Output the (X, Y) coordinate of the center of the cell containing the given text.  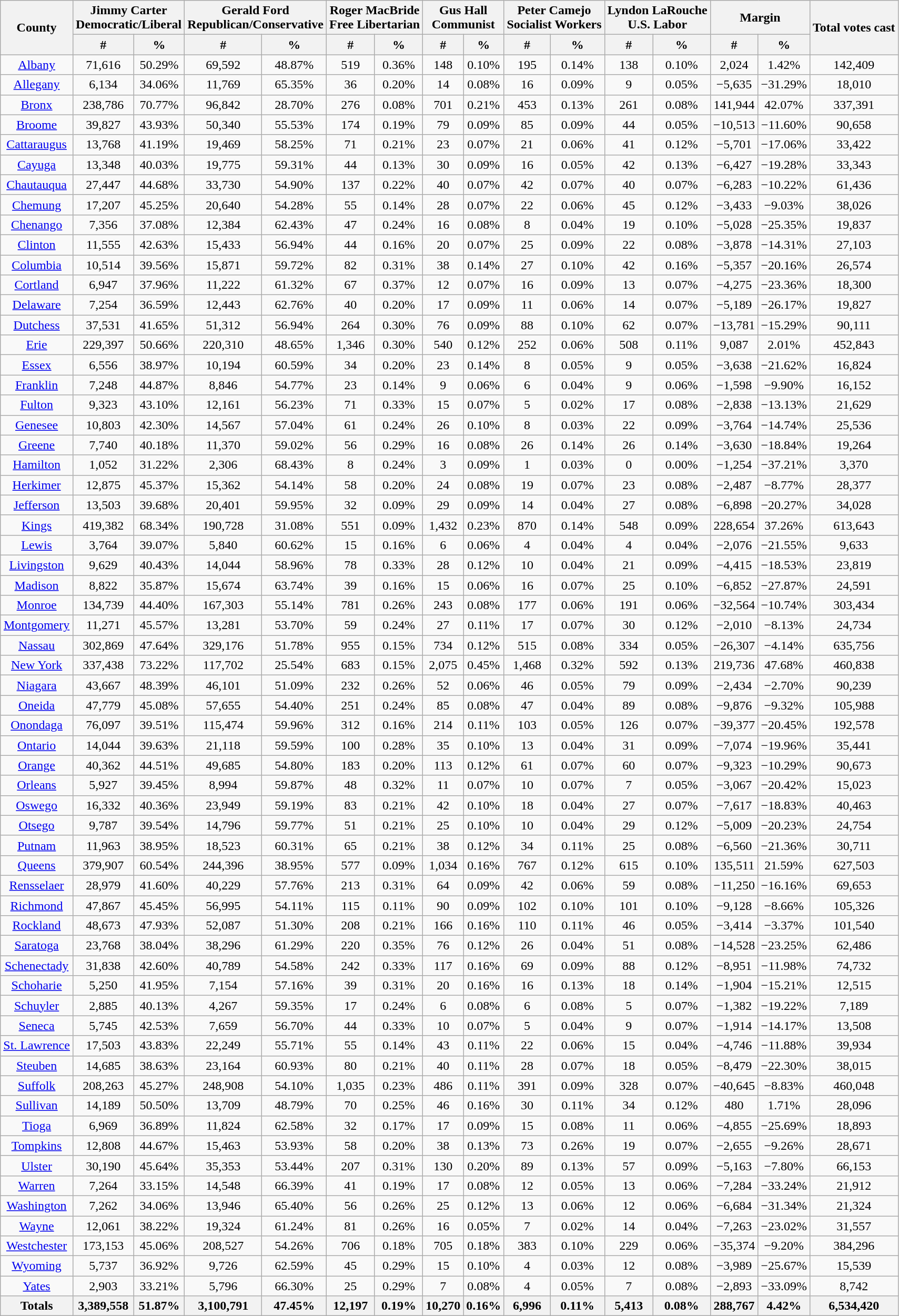
−4,746 (734, 1046)
Orleans (37, 785)
Broome (37, 125)
90,658 (854, 125)
54.77% (295, 385)
−22.30% (784, 1066)
54.90% (295, 185)
3,764 (103, 545)
62.43% (295, 225)
Gerald FordRepublican/Conservative (256, 18)
−9.03% (784, 205)
Ulster (37, 1166)
59.87% (295, 785)
Madison (37, 585)
7,189 (854, 1006)
19,264 (854, 445)
−1,382 (734, 1006)
−6,684 (734, 1206)
30,190 (103, 1166)
37.08% (159, 225)
54.26% (295, 1246)
−3,067 (734, 785)
192,578 (854, 725)
383 (527, 1246)
15,023 (854, 785)
−9.32% (784, 705)
Tioga (37, 1126)
65.40% (295, 1206)
238,786 (103, 105)
52 (443, 685)
50,340 (223, 125)
5,250 (103, 986)
31.22% (159, 465)
Erie (37, 345)
3 (443, 465)
8,846 (223, 385)
117 (443, 966)
191 (629, 605)
26,574 (854, 265)
Cortland (37, 285)
−3,764 (734, 425)
38.22% (159, 1226)
−26,307 (734, 645)
43,667 (103, 685)
25,536 (854, 425)
12,197 (350, 1306)
−11.98% (784, 966)
−14.31% (784, 245)
11,222 (223, 285)
102 (527, 905)
334 (629, 645)
Warren (37, 1186)
51.78% (295, 645)
12,443 (223, 305)
384,296 (854, 1246)
870 (527, 525)
23,768 (103, 946)
63.74% (295, 585)
16,824 (854, 365)
174 (350, 125)
7,248 (103, 385)
59.31% (295, 165)
515 (527, 645)
Oneida (37, 705)
207 (350, 1166)
31,557 (854, 1226)
36 (350, 85)
33,422 (854, 145)
90 (443, 905)
54.11% (295, 905)
60 (629, 765)
10,514 (103, 265)
101 (629, 905)
288,767 (734, 1306)
−19.28% (784, 165)
33,343 (854, 165)
40.36% (159, 805)
69 (527, 966)
28,096 (854, 1106)
73.22% (159, 665)
73 (527, 1146)
65.35% (295, 85)
19,324 (223, 1226)
−19.22% (784, 1006)
Tompkins (37, 1146)
48.79% (295, 1106)
16,152 (854, 385)
Queens (37, 865)
0.17% (399, 1126)
264 (350, 325)
59.96% (295, 725)
−10.29% (784, 765)
−4,415 (734, 565)
40,463 (854, 805)
54.28% (295, 205)
767 (527, 865)
38,015 (854, 1066)
−6,283 (734, 185)
190,728 (223, 525)
Herkimer (37, 485)
312 (350, 725)
577 (350, 865)
452,843 (854, 345)
7,254 (103, 305)
2,306 (223, 465)
13,508 (854, 1026)
48.87% (295, 65)
48.39% (159, 685)
−8,479 (734, 1066)
3,100,791 (223, 1306)
54.58% (295, 966)
60.31% (295, 845)
65 (350, 845)
−13,781 (734, 325)
228,654 (734, 525)
46,101 (223, 685)
45.37% (159, 485)
43.83% (159, 1046)
−20.42% (784, 785)
70 (350, 1106)
18,523 (223, 845)
302,869 (103, 645)
−6,852 (734, 585)
Totals (37, 1306)
1,468 (527, 665)
Kings (37, 525)
48,673 (103, 926)
Essex (37, 365)
−8.77% (784, 485)
21,912 (854, 1186)
Cattaraugus (37, 145)
56.70% (295, 1026)
96,842 (223, 105)
13,946 (223, 1206)
6,556 (103, 365)
4.42% (784, 1306)
80 (350, 1066)
−5,357 (734, 265)
10,270 (443, 1306)
166 (443, 926)
21.59% (784, 865)
592 (629, 665)
61.24% (295, 1226)
220 (350, 946)
45.45% (159, 905)
37.96% (159, 285)
−25.35% (784, 225)
90,111 (854, 325)
−26.17% (784, 305)
62,486 (854, 946)
−2,010 (734, 625)
40,789 (223, 966)
9,726 (223, 1266)
177 (527, 605)
1 (527, 465)
59.77% (295, 825)
44.67% (159, 1146)
40.43% (159, 565)
705 (443, 1246)
−33.09% (784, 1286)
59.19% (295, 805)
−3,878 (734, 245)
183 (350, 765)
5,413 (629, 1306)
Margin (760, 18)
110 (527, 926)
Wyoming (37, 1266)
Lewis (37, 545)
11,963 (103, 845)
−8.13% (784, 625)
113 (443, 765)
45.64% (159, 1166)
5,927 (103, 785)
45.25% (159, 205)
19,469 (223, 145)
54.14% (295, 485)
New York (37, 665)
47.93% (159, 926)
1.42% (784, 65)
−5,701 (734, 145)
−9.26% (784, 1146)
39,827 (103, 125)
−6,427 (734, 165)
Livingston (37, 565)
−3,638 (734, 365)
54.40% (295, 705)
6,947 (103, 285)
Washington (37, 1206)
8,994 (223, 785)
−19.96% (784, 745)
Cayuga (37, 165)
−14,528 (734, 946)
391 (527, 1086)
480 (734, 1106)
49,685 (223, 765)
55.71% (295, 1046)
62 (629, 325)
−4,855 (734, 1126)
−21.55% (784, 545)
−11,250 (734, 885)
242 (350, 966)
54.10% (295, 1086)
5,796 (223, 1286)
134,739 (103, 605)
69,592 (223, 65)
13,709 (223, 1106)
−2,838 (734, 405)
61.32% (295, 285)
−32,564 (734, 605)
Chemung (37, 205)
−3,414 (734, 926)
55.14% (295, 605)
−20.45% (784, 725)
11,555 (103, 245)
33.21% (159, 1286)
−2,076 (734, 545)
82 (350, 265)
5,840 (223, 545)
Franklin (37, 385)
248,908 (223, 1086)
2,075 (443, 665)
36.92% (159, 1266)
71,616 (103, 65)
66,153 (854, 1166)
Fulton (37, 405)
37.26% (784, 525)
41.19% (159, 145)
56.23% (295, 405)
50.66% (159, 345)
57.04% (295, 425)
38.63% (159, 1066)
276 (350, 105)
24,754 (854, 825)
Onondaga (37, 725)
9,633 (854, 545)
219,736 (734, 665)
24,591 (854, 585)
10,194 (223, 365)
Roger MacBrideFree Libertarian (375, 18)
Rockland (37, 926)
57 (629, 1166)
48.65% (295, 345)
3,370 (854, 465)
−11.88% (784, 1046)
44.51% (159, 765)
137 (350, 185)
Sullivan (37, 1106)
15,674 (223, 585)
Lyndon LaRoucheU.S. Labor (658, 18)
419,382 (103, 525)
126 (629, 725)
379,907 (103, 865)
48 (350, 785)
60.93% (295, 1066)
39.51% (159, 725)
6,134 (103, 85)
42.30% (159, 425)
61,436 (854, 185)
12,515 (854, 986)
20,640 (223, 205)
44.87% (159, 385)
31.08% (295, 525)
−21.36% (784, 845)
40,229 (223, 885)
−6,560 (734, 845)
261 (629, 105)
105,326 (854, 905)
20,401 (223, 505)
23,164 (223, 1066)
635,756 (854, 645)
45.06% (159, 1246)
40.13% (159, 1006)
229,397 (103, 345)
486 (443, 1086)
15,433 (223, 245)
35,353 (223, 1166)
36.89% (159, 1126)
453 (527, 105)
Niagara (37, 685)
−5,028 (734, 225)
−5,163 (734, 1166)
43 (443, 1046)
18,010 (854, 85)
14,796 (223, 825)
615 (629, 865)
−7,284 (734, 1186)
21,629 (854, 405)
955 (350, 645)
22,249 (223, 1046)
195 (527, 65)
−7,074 (734, 745)
−5,009 (734, 825)
41.95% (159, 986)
Total votes cast (854, 27)
17,207 (103, 205)
47,779 (103, 705)
−18.53% (784, 565)
59.95% (295, 505)
47.45% (295, 1306)
69,653 (854, 885)
−16.16% (784, 885)
58.96% (295, 565)
548 (629, 525)
47.64% (159, 645)
−13.13% (784, 405)
0.36% (399, 65)
214 (443, 725)
−37.21% (784, 465)
460,048 (854, 1086)
−27.87% (784, 585)
−23.36% (784, 285)
100 (350, 745)
Steuben (37, 1066)
6,969 (103, 1126)
−7,263 (734, 1226)
14,685 (103, 1066)
613,643 (854, 525)
62.58% (295, 1126)
62.76% (295, 305)
14,189 (103, 1106)
53.44% (295, 1166)
0.22% (399, 185)
−31.29% (784, 85)
−9,128 (734, 905)
60.59% (295, 365)
337,438 (103, 665)
39.68% (159, 505)
13,503 (103, 505)
5,737 (103, 1266)
1,034 (443, 865)
39.45% (159, 785)
58.25% (295, 145)
−20.23% (784, 825)
−21.62% (784, 365)
39.07% (159, 545)
−39,377 (734, 725)
Seneca (37, 1026)
−25.69% (784, 1126)
Peter CamejoSocialist Workers (554, 18)
208,527 (223, 1246)
−5,635 (734, 85)
31,838 (103, 966)
232 (350, 685)
9,787 (103, 825)
Westchester (37, 1246)
15,871 (223, 265)
66.39% (295, 1186)
50.50% (159, 1106)
2,024 (734, 65)
42.07% (784, 105)
28.70% (295, 105)
56,995 (223, 905)
40,362 (103, 765)
11,824 (223, 1126)
−5,189 (734, 305)
540 (443, 345)
Putnam (37, 845)
229 (629, 1246)
41.60% (159, 885)
47,867 (103, 905)
42.60% (159, 966)
−9,876 (734, 705)
21,118 (223, 745)
9,629 (103, 565)
208,263 (103, 1086)
208 (350, 926)
1.71% (784, 1106)
54.80% (295, 765)
90,239 (854, 685)
173,153 (103, 1246)
Richmond (37, 905)
12,808 (103, 1146)
39.63% (159, 745)
328 (629, 1086)
51,312 (223, 325)
Suffolk (37, 1086)
−7.80% (784, 1166)
53.70% (295, 625)
−3.37% (784, 926)
2,885 (103, 1006)
1,346 (350, 345)
17,503 (103, 1046)
Jefferson (37, 505)
7,154 (223, 986)
551 (350, 525)
12,161 (223, 405)
19,827 (854, 305)
59.02% (295, 445)
−11.60% (784, 125)
43.10% (159, 405)
Rensselaer (37, 885)
Chautauqua (37, 185)
27,447 (103, 185)
28,377 (854, 485)
Delaware (37, 305)
−1,254 (734, 465)
12,875 (103, 485)
1,432 (443, 525)
2,903 (103, 1286)
101,540 (854, 926)
12,384 (223, 225)
Allegany (37, 85)
57,655 (223, 705)
53.93% (295, 1146)
66.30% (295, 1286)
14,548 (223, 1186)
−14.17% (784, 1026)
Montgomery (37, 625)
7,262 (103, 1206)
39.56% (159, 265)
Monroe (37, 605)
−10,513 (734, 125)
Columbia (37, 265)
Yates (37, 1286)
Chenango (37, 225)
Gus HallCommunist (463, 18)
1,035 (350, 1086)
16,332 (103, 805)
24,734 (854, 625)
Wayne (37, 1226)
−10.74% (784, 605)
St. Lawrence (37, 1046)
38.04% (159, 946)
45.08% (159, 705)
3,389,558 (103, 1306)
70.77% (159, 105)
−6,898 (734, 505)
781 (350, 605)
−2,434 (734, 685)
18,893 (854, 1126)
−15.29% (784, 325)
Clinton (37, 245)
−25.67% (784, 1266)
627,503 (854, 865)
23,819 (854, 565)
35,441 (854, 745)
−18.83% (784, 805)
38,026 (854, 205)
−3,630 (734, 445)
59.35% (295, 1006)
244,396 (223, 865)
0.00% (682, 465)
61.29% (295, 946)
35 (443, 745)
60.62% (295, 545)
9,323 (103, 405)
51.30% (295, 926)
76,097 (103, 725)
138 (629, 65)
40.18% (159, 445)
460,838 (854, 665)
4,267 (223, 1006)
−3,989 (734, 1266)
30,711 (854, 845)
59.59% (295, 745)
68.34% (159, 525)
−2,487 (734, 485)
−1,598 (734, 385)
Schuyler (37, 1006)
0.35% (399, 946)
83 (350, 805)
64 (443, 885)
519 (350, 65)
68.43% (295, 465)
19,775 (223, 165)
52,087 (223, 926)
683 (350, 665)
23,949 (223, 805)
−40,645 (734, 1086)
County (37, 27)
135,511 (734, 865)
41.65% (159, 325)
Jimmy CarterDemocratic/Liberal (128, 18)
−2,655 (734, 1146)
13,281 (223, 625)
142,409 (854, 65)
−14.74% (784, 425)
28,979 (103, 885)
Nassau (37, 645)
19,837 (854, 225)
11,769 (223, 85)
706 (350, 1246)
−1,904 (734, 986)
7,659 (223, 1026)
−2,893 (734, 1286)
6,996 (527, 1306)
115 (350, 905)
−1,914 (734, 1026)
42.53% (159, 1026)
40.03% (159, 165)
27,103 (854, 245)
7,740 (103, 445)
90,673 (854, 765)
50.29% (159, 65)
220,310 (223, 345)
Orange (37, 765)
57.16% (295, 986)
15,362 (223, 485)
−9,323 (734, 765)
−7,617 (734, 805)
31 (629, 745)
115,474 (223, 725)
0.28% (399, 745)
1,052 (103, 465)
213 (350, 885)
337,391 (854, 105)
148 (443, 65)
28,671 (854, 1146)
0.45% (484, 665)
103 (527, 725)
74,732 (854, 966)
167,303 (223, 605)
39.54% (159, 825)
8,822 (103, 585)
24 (443, 485)
33,730 (223, 185)
0 (629, 465)
2.01% (784, 345)
9,087 (734, 345)
11,370 (223, 445)
57.76% (295, 885)
251 (350, 705)
5,745 (103, 1026)
701 (443, 105)
141,944 (734, 105)
62.59% (295, 1266)
45.57% (159, 625)
Bronx (37, 105)
−17.06% (784, 145)
0.25% (399, 1106)
−20.27% (784, 505)
15,463 (223, 1146)
36.59% (159, 305)
329,176 (223, 645)
21,324 (854, 1206)
−8.83% (784, 1086)
45.27% (159, 1086)
6,534,420 (854, 1306)
59.72% (295, 265)
10,803 (103, 425)
51.87% (159, 1306)
Albany (37, 65)
43.93% (159, 125)
−15.21% (784, 986)
130 (443, 1166)
−2.70% (784, 685)
508 (629, 345)
Oswego (37, 805)
−35,374 (734, 1246)
38.97% (159, 365)
Schoharie (37, 986)
18,300 (854, 285)
Saratoga (37, 946)
55.53% (295, 125)
303,434 (854, 605)
117,702 (223, 665)
−20.16% (784, 265)
7,264 (103, 1186)
42.63% (159, 245)
78 (350, 565)
105,988 (854, 705)
60.54% (159, 865)
37,531 (103, 325)
81 (350, 1226)
−18.84% (784, 445)
−9.90% (784, 385)
−4,275 (734, 285)
15,539 (854, 1266)
51.09% (295, 685)
44.40% (159, 605)
−8.66% (784, 905)
0.37% (399, 285)
252 (527, 345)
47.68% (784, 665)
35.87% (159, 585)
8,742 (854, 1286)
Greene (37, 445)
Dutchess (37, 325)
−33.24% (784, 1186)
12,061 (103, 1226)
33.15% (159, 1186)
13,768 (103, 145)
Ontario (37, 745)
−9.20% (784, 1246)
−31.34% (784, 1206)
−10.22% (784, 185)
67 (350, 285)
−3,433 (734, 205)
Genesee (37, 425)
7,356 (103, 225)
34,028 (854, 505)
734 (443, 645)
−8,951 (734, 966)
39,934 (854, 1046)
38,296 (223, 946)
−23.25% (784, 946)
44.68% (159, 185)
14,567 (223, 425)
−4.14% (784, 645)
13,348 (103, 165)
25.54% (295, 665)
243 (443, 605)
Schenectady (37, 966)
Hamilton (37, 465)
11,271 (103, 625)
−23.02% (784, 1226)
Otsego (37, 825)
